Provide the (X, Y) coordinate of the cell's center where the given text is located.  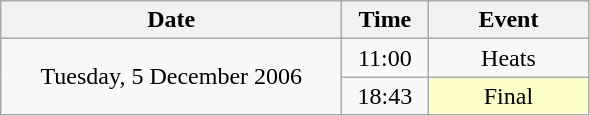
Final (508, 96)
Time (385, 20)
18:43 (385, 96)
Heats (508, 58)
Date (172, 20)
Event (508, 20)
Tuesday, 5 December 2006 (172, 77)
11:00 (385, 58)
